Extract the (x, y) coordinate from the center of the cell holding the provided text.  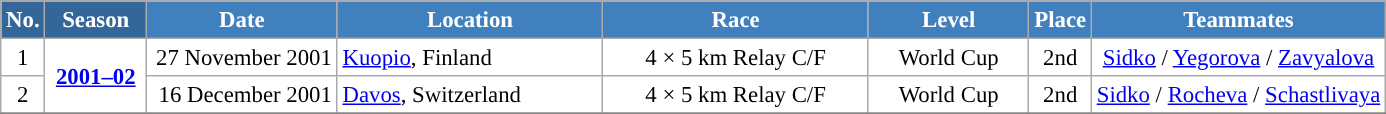
Sidko / Rocheva / Schastlivaya (1238, 95)
Location (470, 20)
Kuopio, Finland (470, 58)
Place (1060, 20)
1 (23, 58)
2 (23, 95)
Date (242, 20)
No. (23, 20)
Teammates (1238, 20)
27 November 2001 (242, 58)
16 December 2001 (242, 95)
Season (96, 20)
Level (948, 20)
Davos, Switzerland (470, 95)
2001–02 (96, 76)
Sidko / Yegorova / Zavyalova (1238, 58)
Race (736, 20)
